Determine the (X, Y) coordinate at the center of the cell enclosing the given text.  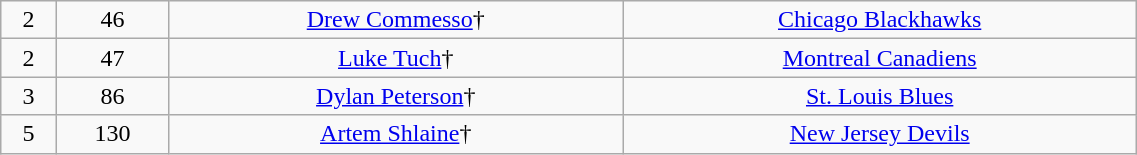
St. Louis Blues (879, 96)
5 (28, 134)
Drew Commesso† (396, 20)
130 (112, 134)
Luke Tuch† (396, 58)
New Jersey Devils (879, 134)
47 (112, 58)
Artem Shlaine† (396, 134)
Dylan Peterson† (396, 96)
46 (112, 20)
Montreal Canadiens (879, 58)
Chicago Blackhawks (879, 20)
86 (112, 96)
3 (28, 96)
